Capture the cell that displays the provided text and extract its (x, y) central coordinate. 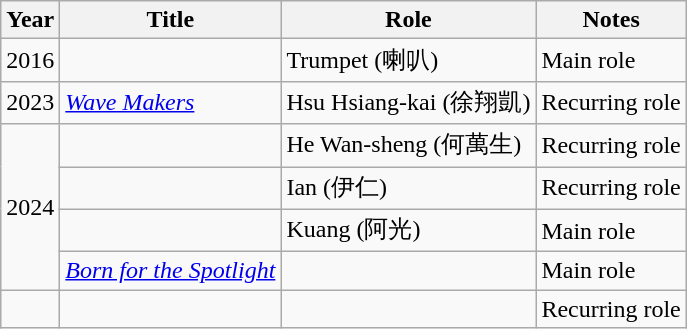
Ian (伊仁) (408, 188)
Title (170, 20)
2023 (30, 102)
Born for the Spotlight (170, 271)
2016 (30, 60)
2024 (30, 207)
Hsu Hsiang-kai (徐翔凱) (408, 102)
Wave Makers (170, 102)
Kuang (阿光) (408, 230)
Role (408, 20)
Year (30, 20)
Notes (611, 20)
Trumpet (喇叭) (408, 60)
He Wan-sheng (何萬生) (408, 146)
